Locate the cell with the specified text and output its (X, Y) center coordinate. 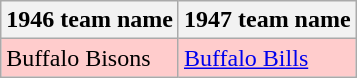
Buffalo Bills (267, 58)
1946 team name (90, 20)
1947 team name (267, 20)
Buffalo Bisons (90, 58)
